Output the (x, y) coordinate of the center of the cell containing the given text.  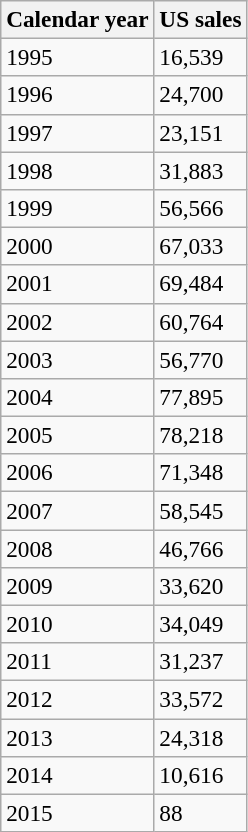
2009 (78, 586)
46,766 (200, 548)
33,620 (200, 586)
24,700 (200, 95)
24,318 (200, 737)
78,218 (200, 435)
16,539 (200, 57)
1996 (78, 95)
2001 (78, 284)
88 (200, 813)
2002 (78, 322)
2014 (78, 775)
2013 (78, 737)
1997 (78, 133)
1998 (78, 170)
33,572 (200, 699)
US sales (200, 19)
58,545 (200, 510)
2004 (78, 397)
69,484 (200, 284)
60,764 (200, 322)
77,895 (200, 397)
2007 (78, 510)
2008 (78, 548)
2010 (78, 624)
56,770 (200, 359)
Calendar year (78, 19)
1999 (78, 208)
34,049 (200, 624)
2003 (78, 359)
10,616 (200, 775)
2012 (78, 699)
31,237 (200, 662)
1995 (78, 57)
2015 (78, 813)
31,883 (200, 170)
71,348 (200, 473)
2000 (78, 246)
56,566 (200, 208)
2005 (78, 435)
2006 (78, 473)
23,151 (200, 133)
2011 (78, 662)
67,033 (200, 246)
